Scan for the cell matching the given text and deliver its [X, Y] coordinate at center. 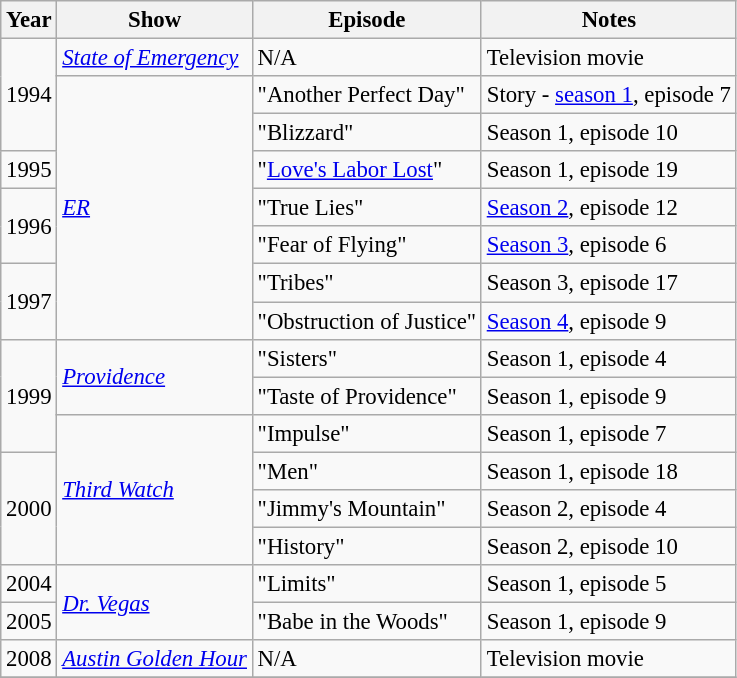
Season 1, episode 18 [608, 471]
"Sisters" [366, 358]
"Love's Labor Lost" [366, 170]
"Impulse" [366, 433]
"Limits" [366, 584]
1996 [29, 226]
Austin Golden Hour [154, 659]
1999 [29, 396]
Season 2, episode 10 [608, 546]
Season 1, episode 19 [608, 170]
"Another Perfect Day" [366, 95]
Episode [366, 20]
Season 2, episode 12 [608, 208]
"Men" [366, 471]
"Obstruction of Justice" [366, 321]
Season 1, episode 4 [608, 358]
"True Lies" [366, 208]
2008 [29, 659]
Season 4, episode 9 [608, 321]
1994 [29, 96]
2000 [29, 508]
Dr. Vegas [154, 602]
"Fear of Flying" [366, 245]
Third Watch [154, 489]
2005 [29, 621]
1995 [29, 170]
Show [154, 20]
Season 1, episode 7 [608, 433]
Season 1, episode 10 [608, 133]
Season 2, episode 4 [608, 509]
Story - season 1, episode 7 [608, 95]
Providence [154, 376]
ER [154, 208]
"History" [366, 546]
2004 [29, 584]
1997 [29, 302]
State of Emergency [154, 58]
"Jimmy's Mountain" [366, 509]
"Tribes" [366, 283]
"Taste of Providence" [366, 396]
Season 3, episode 6 [608, 245]
Season 1, episode 5 [608, 584]
"Blizzard" [366, 133]
Season 3, episode 17 [608, 283]
Year [29, 20]
"Babe in the Woods" [366, 621]
Notes [608, 20]
